Provide the (x, y) coordinate of the cell's center where the given text is located.  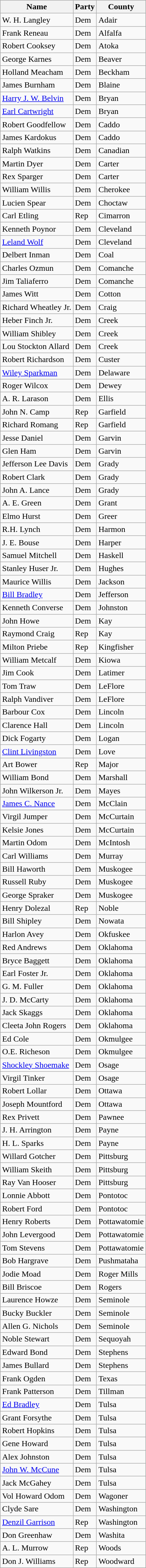
Elmo Hurst (37, 516)
Jack McGahey (37, 1483)
Woodward (121, 1561)
Jim Taliaferro (37, 281)
Beaver (121, 59)
James Witt (37, 294)
G. M. Fuller (37, 986)
Canadian (121, 150)
Blaine (121, 85)
Robert Richardson (37, 359)
Virgil Tinker (37, 1078)
John Howe (37, 621)
Rex Sparger (37, 177)
Glen Ham (37, 451)
A. E. Green (37, 503)
Earl Foster Jr. (37, 973)
James Kardokus (37, 137)
Woods (121, 1548)
Kelsie Jones (37, 830)
George Spraker (37, 895)
Kenneth Converse (37, 608)
Jim Cook (37, 673)
Dick Fogarty (37, 738)
Ed Cole (37, 1039)
Bryce Baggett (37, 960)
Robert Ford (37, 1208)
Murray (121, 856)
Tillman (121, 1391)
James Burnham (37, 85)
Robert Goodfellow (37, 124)
McClain (121, 804)
Milton Priebe (37, 647)
Art Bower (37, 764)
William Skeith (37, 1169)
Pawnee (121, 1117)
R.H. Lynch (37, 529)
Raymond Craig (37, 634)
John A. Lance (37, 490)
Robert Cooksey (37, 46)
George Karnes (37, 59)
Alfalfa (121, 33)
John Levergood (37, 1235)
Robert Hopkins (37, 1431)
Vol Howard Odom (37, 1496)
Harry J. W. Belvin (37, 98)
Maurice Willis (37, 582)
Willard Gotcher (37, 1156)
Jack Skaggs (37, 1013)
Marshall (121, 777)
Allen G. Nichols (37, 1326)
Carl Williams (37, 856)
Harmon (121, 529)
Ed Bradley (37, 1404)
Cherokee (121, 190)
Tom Traw (37, 686)
Lou Stockton Allard (37, 346)
Roger Wilcox (37, 386)
Cimarron (121, 216)
Clyde Sare (37, 1509)
Love (121, 751)
Grant Forsythe (37, 1418)
Holland Meacham (37, 72)
James Bullard (37, 1365)
Johnston (121, 608)
Ralph Vandiver (37, 699)
Hughes (121, 568)
Cotton (121, 294)
Party (85, 7)
Coal (121, 255)
Leland Wolf (37, 242)
Grant (121, 503)
Bill Shipley (37, 921)
Rex Privett (37, 1117)
Nowata (121, 921)
Harper (121, 542)
Frank Ogden (37, 1378)
Washita (121, 1535)
Joseph Mountford (37, 1104)
Richard Wheatley Jr. (37, 307)
J. E. Bouse (37, 542)
Logan (121, 738)
John N. Camp (37, 412)
Kingfisher (121, 647)
Jesse Daniel (37, 438)
W. H. Langley (37, 20)
Edward Bond (37, 1352)
Bucky Buckler (37, 1313)
Shockley Shoemake (37, 1065)
Richard Romang (37, 425)
Bill Haworth (37, 869)
Jefferson (121, 595)
Robert Clark (37, 477)
James C. Nance (37, 804)
H. L. Sparks (37, 1143)
Clarence Hall (37, 725)
Ray Van Hooser (37, 1182)
Greer (121, 516)
William Metcalf (37, 660)
John W. McCune (37, 1470)
Martin Odom (37, 843)
Roger Mills (121, 1274)
Kenneth Poynor (37, 229)
John Wilkerson Jr. (37, 790)
Denzil Garrison (37, 1522)
Henry Dolezal (37, 908)
Frank Patterson (37, 1391)
Carl Etling (37, 216)
Noble (121, 908)
A. R. Larason (37, 399)
Sequoyah (121, 1339)
Jodie Moad (37, 1274)
Name (37, 7)
Virgil Jumper (37, 817)
Tom Stevens (37, 1248)
Mayes (121, 790)
Bill Bradley (37, 595)
Latimer (121, 673)
Wagoner (121, 1496)
Robert Lollar (37, 1091)
Okfuskee (121, 934)
Bill Briscoe (37, 1287)
Cleeta John Rogers (37, 1026)
Custer (121, 359)
William Bond (37, 777)
McIntosh (121, 843)
Ellis (121, 399)
Heber Finch Jr. (37, 320)
Jefferson Lee Davis (37, 464)
William Willis (37, 190)
O.E. Richeson (37, 1052)
Haskell (121, 555)
Wiley Sparkman (37, 372)
Laurence Howze (37, 1300)
Kiowa (121, 660)
William Shibley (37, 333)
Noble Stewart (37, 1339)
Gene Howard (37, 1444)
Charles Ozmun (37, 268)
County (121, 7)
A. L. Murrow (37, 1548)
Craig (121, 307)
Frank Reneau (37, 33)
J. H. Arrington (37, 1130)
Don Greenhaw (37, 1535)
Jackson (121, 582)
Samuel Mitchell (37, 555)
J. D. McCarty (37, 1000)
Clint Livingston (37, 751)
Lucien Spear (37, 203)
Red Andrews (37, 947)
Choctaw (121, 203)
Stanley Huser Jr. (37, 568)
Rogers (121, 1287)
Harlon Avey (37, 934)
Henry Roberts (37, 1222)
Don J. Williams (37, 1561)
Beckham (121, 72)
Martin Dyer (37, 164)
Atoka (121, 46)
Bob Hargrave (37, 1261)
Pushmataha (121, 1261)
Alex Johnston (37, 1457)
Lonnie Abbott (37, 1195)
Earl Cartwright (37, 111)
Barbour Cox (37, 712)
Russell Ruby (37, 882)
Delbert Inman (37, 255)
Major (121, 764)
Ralph Watkins (37, 150)
Adair (121, 20)
Dewey (121, 386)
Texas (121, 1378)
Delaware (121, 372)
